Search for the cell housing the specified text and yield its (x, y) center coordinate. 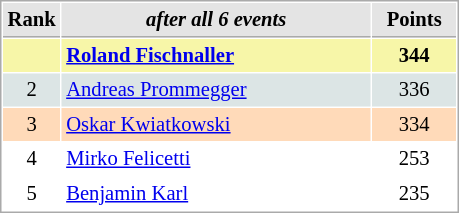
334 (414, 124)
253 (414, 158)
3 (32, 124)
2 (32, 90)
Andreas Prommegger (216, 90)
Benjamin Karl (216, 194)
344 (414, 56)
5 (32, 194)
Rank (32, 20)
after all 6 events (216, 20)
Points (414, 20)
Oskar Kwiatkowski (216, 124)
235 (414, 194)
336 (414, 90)
4 (32, 158)
Mirko Felicetti (216, 158)
Roland Fischnaller (216, 56)
